Locate the cell with the specified text and output its (X, Y) center coordinate. 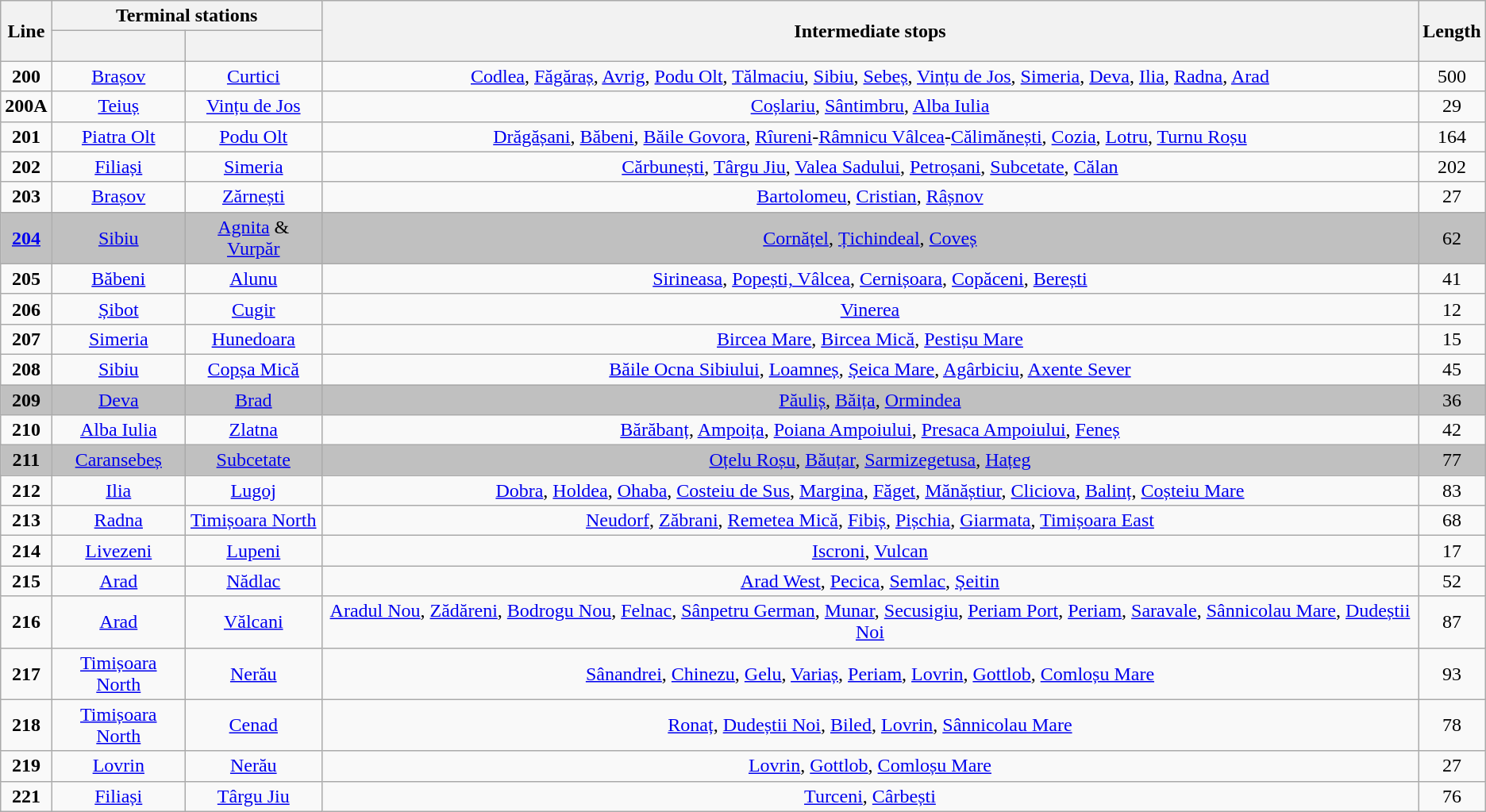
68 (1452, 521)
Lovrin (118, 766)
216 (26, 622)
213 (26, 521)
Zărnești (253, 197)
Târgu Jiu (253, 796)
Băbeni (118, 279)
Vinerea (870, 309)
83 (1452, 491)
Șibot (118, 309)
Sirineasa, Popești, Vâlcea, Cernișoara, Copăceni, Berești (870, 279)
41 (1452, 279)
77 (1452, 460)
29 (1452, 106)
Alunu (253, 279)
Livezeni (118, 551)
217 (26, 673)
12 (1452, 309)
62 (1452, 238)
164 (1452, 137)
208 (26, 369)
Ilia (118, 491)
Intermediate stops (870, 31)
Curtici (253, 76)
221 (26, 796)
Length (1452, 31)
207 (26, 339)
203 (26, 197)
204 (26, 238)
Păuliș, Băița, Ormindea (870, 399)
201 (26, 137)
Copșa Mică (253, 369)
Coșlariu, Sântimbru, Alba Iulia (870, 106)
218 (26, 725)
Line (26, 31)
Ronaț, Dudeștii Noi, Biled, Lovrin, Sânnicolau Mare (870, 725)
Terminal stations (187, 16)
209 (26, 399)
42 (1452, 430)
Vințu de Jos (253, 106)
Cărbunești, Târgu Jiu, Valea Sadului, Petroșani, Subcetate, Călan (870, 167)
Aradul Nou, Zădăreni, Bodrogu Nou, Felnac, Sânpetru German, Munar, Secusigiu, Periam Port, Periam, Saravale, Sânnicolau Mare, Dudeștii Noi (870, 622)
Lugoj (253, 491)
Hunedoara (253, 339)
219 (26, 766)
Sânandrei, Chinezu, Gelu, Variaș, Periam, Lovrin, Gottlob, Comloșu Mare (870, 673)
Agnita & Vurpăr (253, 238)
Subcetate (253, 460)
Lovrin, Gottlob, Comloșu Mare (870, 766)
210 (26, 430)
45 (1452, 369)
15 (1452, 339)
Nădlac (253, 581)
Podu Olt (253, 137)
Lupeni (253, 551)
Oțelu Roșu, Băuțar, Sarmizegetusa, Hațeg (870, 460)
Radna (118, 521)
76 (1452, 796)
Bartolomeu, Cristian, Râșnov (870, 197)
Vălcani (253, 622)
Caransebeș (118, 460)
Bircea Mare, Bircea Mică, Pestișu Mare (870, 339)
200A (26, 106)
Brad (253, 399)
Piatra Olt (118, 137)
Dobra, Holdea, Ohaba, Costeiu de Sus, Margina, Făget, Mănăștiur, Cliciova, Balinț, Coșteiu Mare (870, 491)
36 (1452, 399)
78 (1452, 725)
200 (26, 76)
Zlatna (253, 430)
Arad West, Pecica, Semlac, Șeitin (870, 581)
205 (26, 279)
Cenad (253, 725)
93 (1452, 673)
Turceni, Cârbești (870, 796)
214 (26, 551)
500 (1452, 76)
Teiuș (118, 106)
Băile Ocna Sibiului, Loamneș, Șeica Mare, Agârbiciu, Axente Sever (870, 369)
Cornățel, Țichindeal, Coveș (870, 238)
Drăgășani, Băbeni, Băile Govora, Rîureni-Râmnicu Vâlcea-Călimănești, Cozia, Lotru, Turnu Roșu (870, 137)
Codlea, Făgăraș, Avrig, Podu Olt, Tălmaciu, Sibiu, Sebeș, Vințu de Jos, Simeria, Deva, Ilia, Radna, Arad (870, 76)
17 (1452, 551)
Alba Iulia (118, 430)
211 (26, 460)
52 (1452, 581)
212 (26, 491)
Neudorf, Zăbrani, Remetea Mică, Fibiș, Pișchia, Giarmata, Timișoara East (870, 521)
Iscroni, Vulcan (870, 551)
215 (26, 581)
Bărăbanț, Ampoița, Poiana Ampoiului, Presaca Ampoiului, Feneș (870, 430)
Deva (118, 399)
Cugir (253, 309)
87 (1452, 622)
206 (26, 309)
